Find where the given text appears and provide that cell's center as (x, y) coordinate. 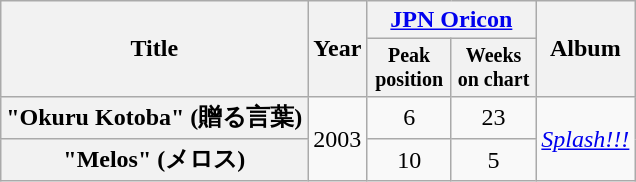
Peak position (409, 68)
JPN Oricon (452, 20)
"Okuru Kotoba" (贈る言葉) (154, 118)
Album (586, 49)
Splash!!! (586, 138)
2003 (338, 138)
Weeks on chart (493, 68)
10 (409, 160)
Title (154, 49)
Year (338, 49)
5 (493, 160)
23 (493, 118)
"Melos" (メロス) (154, 160)
6 (409, 118)
